For the text-containing cell, return its midpoint in [X, Y] coordinate format. 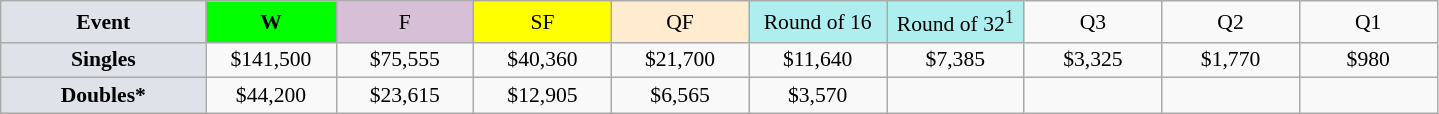
$141,500 [271, 60]
SF [543, 22]
QF [680, 22]
$21,700 [680, 60]
F [405, 22]
Q1 [1368, 22]
$40,360 [543, 60]
$980 [1368, 60]
$12,905 [543, 96]
$23,615 [405, 96]
Round of 321 [955, 22]
Doubles* [104, 96]
$7,385 [955, 60]
$11,640 [818, 60]
$3,325 [1093, 60]
Q2 [1231, 22]
$6,565 [680, 96]
Singles [104, 60]
Q3 [1093, 22]
$3,570 [818, 96]
Event [104, 22]
$44,200 [271, 96]
Round of 16 [818, 22]
W [271, 22]
$1,770 [1231, 60]
$75,555 [405, 60]
